From the cell containing the given text, extract its center point as (x, y) coordinate. 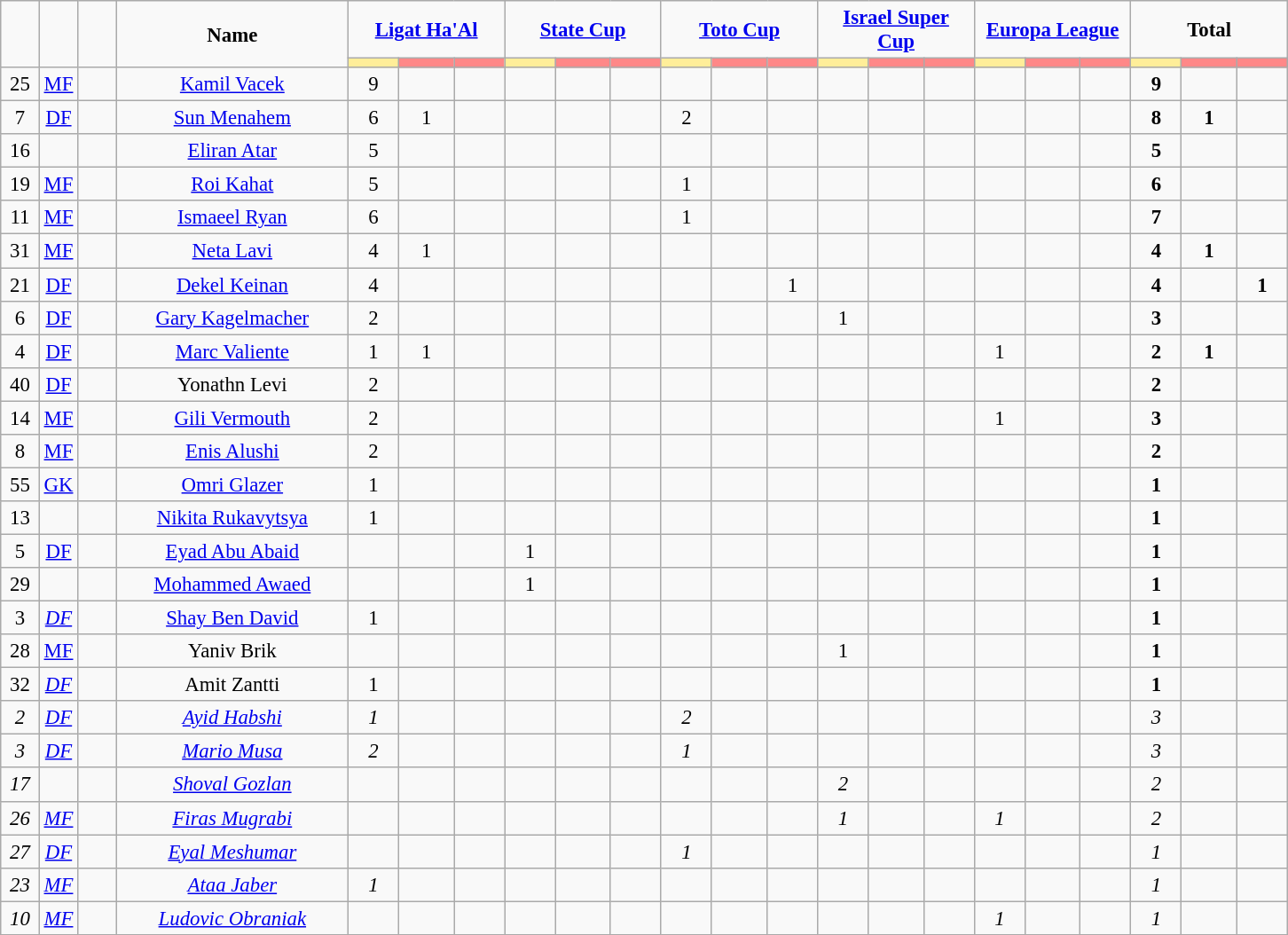
Toto Cup (739, 30)
21 (20, 285)
Marc Valiente (232, 351)
14 (20, 418)
Yonathn Levi (232, 384)
10 (20, 918)
Dekel Keinan (232, 285)
Name (232, 34)
Gili Vermouth (232, 418)
Gary Kagelmacher (232, 318)
Eyal Meshumar (232, 852)
Ayid Habshi (232, 718)
32 (20, 685)
40 (20, 384)
Shoval Gozlan (232, 785)
27 (20, 852)
55 (20, 484)
Europa League (1052, 30)
Eyad Abu Abaid (232, 551)
Mohammed Awaed (232, 585)
Amit Zantti (232, 685)
11 (20, 217)
Eliran Atar (232, 151)
Mario Musa (232, 751)
Roi Kahat (232, 185)
16 (20, 151)
Total (1210, 30)
31 (20, 251)
Ataa Jaber (232, 884)
Neta Lavi (232, 251)
23 (20, 884)
Yaniv Brik (232, 651)
17 (20, 785)
29 (20, 585)
Ludovic Obraniak (232, 918)
Kamil Vacek (232, 84)
Ismaeel Ryan (232, 217)
19 (20, 185)
28 (20, 651)
Omri Glazer (232, 484)
Enis Alushi (232, 452)
State Cup (583, 30)
GK (59, 484)
Israel Super Cup (896, 30)
26 (20, 818)
Shay Ben David (232, 618)
Nikita Rukavytsya (232, 518)
Firas Mugrabi (232, 818)
Sun Menahem (232, 118)
Ligat Ha'Al (426, 30)
13 (20, 518)
25 (20, 84)
